From the cell containing the given text, extract its center point as (X, Y) coordinate. 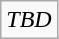
TBD (29, 20)
